Search for the cell housing the specified text and yield its (x, y) center coordinate. 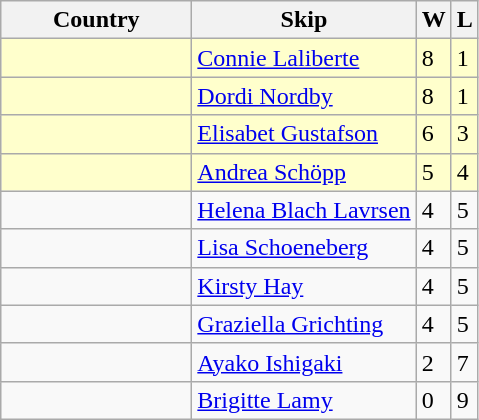
3 (464, 134)
Helena Blach Lavrsen (304, 210)
Elisabet Gustafson (304, 134)
0 (434, 400)
Country (96, 20)
2 (434, 362)
L (464, 20)
W (434, 20)
7 (464, 362)
Andrea Schöpp (304, 172)
Graziella Grichting (304, 324)
Dordi Nordby (304, 96)
Brigitte Lamy (304, 400)
9 (464, 400)
Ayako Ishigaki (304, 362)
Skip (304, 20)
Kirsty Hay (304, 286)
6 (434, 134)
Connie Laliberte (304, 58)
Lisa Schoeneberg (304, 248)
